Search for the cell housing the specified text and yield its [x, y] center coordinate. 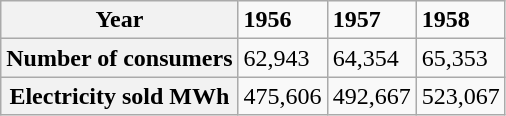
1958 [460, 20]
64,354 [372, 58]
Electricity sold MWh [120, 96]
492,667 [372, 96]
1956 [282, 20]
65,353 [460, 58]
1957 [372, 20]
523,067 [460, 96]
Number of consumers [120, 58]
Year [120, 20]
62,943 [282, 58]
475,606 [282, 96]
